Output the [x, y] coordinate of the center of the cell containing the given text.  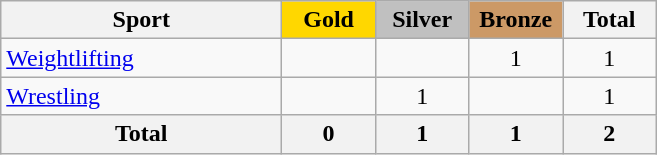
Bronze [516, 20]
Weightlifting [142, 58]
2 [609, 134]
Sport [142, 20]
Gold [329, 20]
0 [329, 134]
Silver [422, 20]
Wrestling [142, 96]
